Determine the (X, Y) coordinate at the center of the cell enclosing the given text.  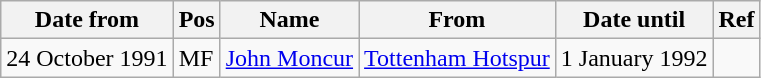
John Moncur (289, 58)
Tottenham Hotspur (458, 58)
Ref (736, 20)
24 October 1991 (87, 58)
Pos (196, 20)
From (458, 20)
1 January 1992 (634, 58)
Date until (634, 20)
Name (289, 20)
Date from (87, 20)
MF (196, 58)
